Return the (x, y) coordinate for the center point of the cell that contains the specified text.  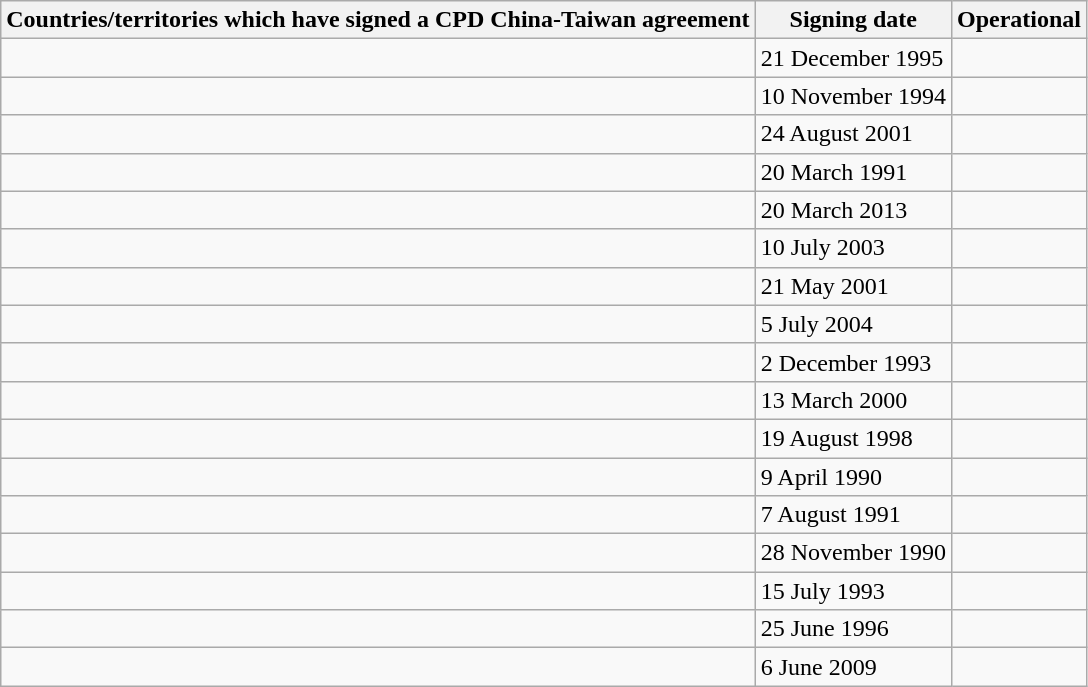
10 November 1994 (853, 96)
20 March 1991 (853, 172)
9 April 1990 (853, 477)
Operational (1018, 20)
13 March 2000 (853, 400)
20 March 2013 (853, 210)
6 June 2009 (853, 667)
21 December 1995 (853, 58)
7 August 1991 (853, 515)
Signing date (853, 20)
28 November 1990 (853, 553)
21 May 2001 (853, 286)
10 July 2003 (853, 248)
15 July 1993 (853, 591)
2 December 1993 (853, 362)
19 August 1998 (853, 438)
24 August 2001 (853, 134)
25 June 1996 (853, 629)
5 July 2004 (853, 324)
Countries/territories which have signed a CPD China-Taiwan agreement (378, 20)
